Provide the (x, y) coordinate of the cell's center where the given text is located.  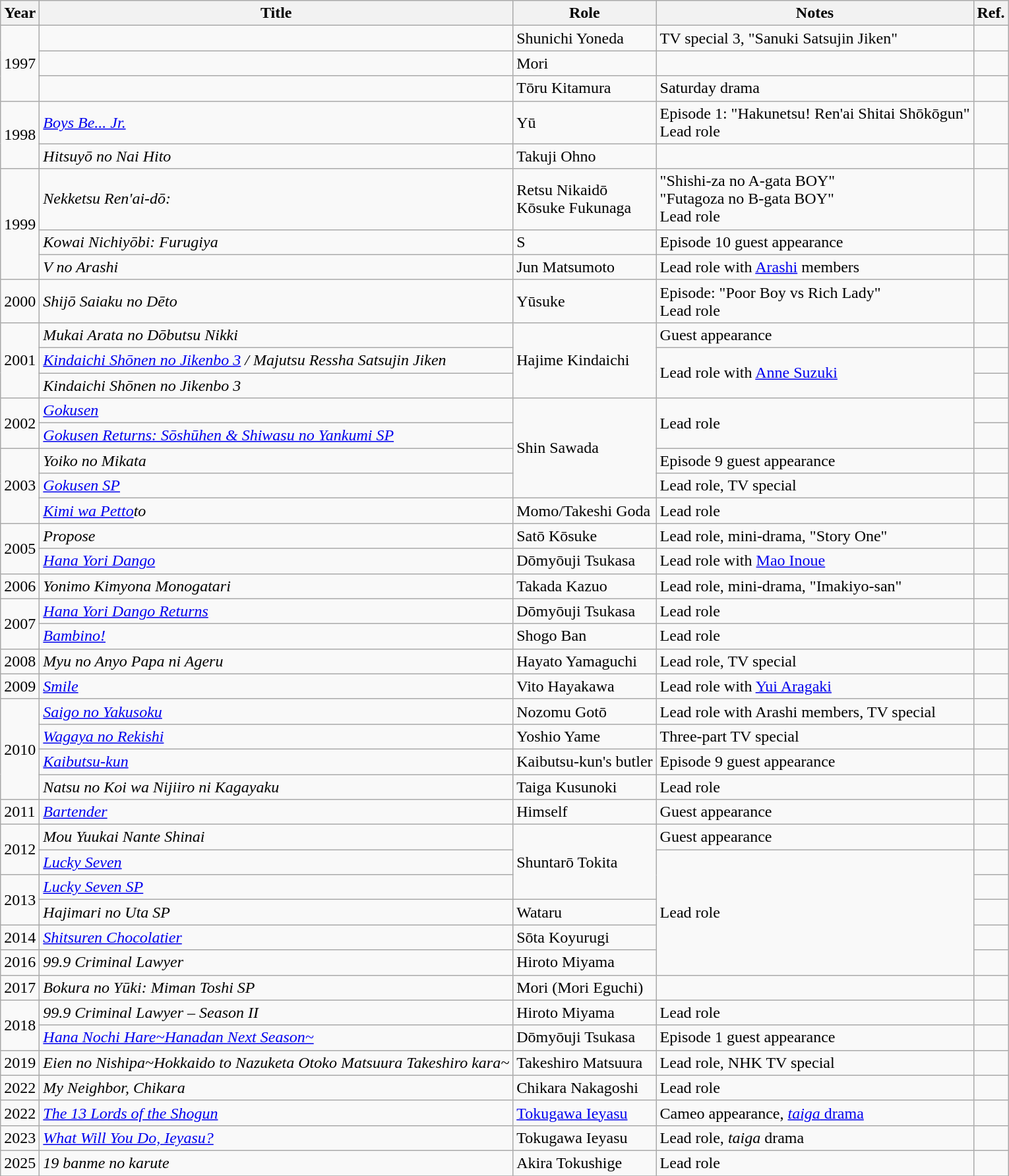
Momo/Takeshi Goda (584, 511)
Kindaichi Shōnen no Jikenbo 3 (276, 386)
Kindaichi Shōnen no Jikenbo 3 / Majutsu Ressha Satsujin Jiken (276, 360)
Propose (276, 536)
2023 (20, 1138)
Mukai Arata no Dōbutsu Nikki (276, 335)
Year (20, 13)
Hana Yori Dango (276, 561)
Bambino! (276, 636)
2009 (20, 686)
2011 (20, 812)
2019 (20, 1063)
Himself (584, 812)
2006 (20, 586)
Shogo Ban (584, 636)
Lucky Seven (276, 862)
Mori (Mori Eguchi) (584, 987)
1999 (20, 224)
Kaibutsu-kun's butler (584, 761)
Hana Nochi Hare~Hanadan Next Season~ (276, 1038)
2017 (20, 987)
Shunichi Yoneda (584, 38)
Shin Sawada (584, 448)
2005 (20, 548)
Retsu NikaidōKōsuke Fukunaga (584, 199)
99.9 Criminal Lawyer (276, 962)
S (584, 242)
2012 (20, 850)
Episode 1 guest appearance (815, 1038)
19 banme no karute (276, 1163)
Saigo no Yakusoku (276, 711)
Lead role, taiga drama (815, 1138)
2018 (20, 1025)
Shijō Saiaku no Dēto (276, 301)
Takeshiro Matsuura (584, 1063)
Kimi wa Pettoto (276, 511)
2025 (20, 1163)
"Shishi-za no A-gata BOY""Futagoza no B-gata BOY"Lead role (815, 199)
Lead role, NHK TV special (815, 1063)
Yū (584, 123)
Cameo appearance, taiga drama (815, 1113)
2008 (20, 661)
2002 (20, 423)
Hayato Yamaguchi (584, 661)
Eien no Nishipa~Hokkaido to Nazuketa Otoko Matsuura Takeshiro kara~ (276, 1063)
1998 (20, 134)
Taiga Kusunoki (584, 786)
Myu no Anyo Papa ni Ageru (276, 661)
Title (276, 13)
Lead role with Yui Aragaki (815, 686)
99.9 Criminal Lawyer – Season II (276, 1013)
Shitsuren Chocolatier (276, 937)
Hitsuyō no Nai Hito (276, 156)
2014 (20, 937)
Sōta Koyurugi (584, 937)
Lead role with Arashi members (815, 267)
2010 (20, 749)
Yoiko no Mikata (276, 461)
Hajimari no Uta SP (276, 912)
Notes (815, 13)
What Will You Do, Ieyasu? (276, 1138)
Lead role with Arashi members, TV special (815, 711)
Episode 1: "Hakunetsu! Ren'ai Shitai Shōkōgun"Lead role (815, 123)
Ref. (991, 13)
Yūsuke (584, 301)
1997 (20, 63)
Bokura no Yūki: Miman Toshi SP (276, 987)
Mou Yuukai Nante Shinai (276, 837)
Wataru (584, 912)
Yoshio Yame (584, 736)
2016 (20, 962)
Lead role with Mao Inoue (815, 561)
Boys Be... Jr. (276, 123)
Lead role, mini-drama, "Story One" (815, 536)
Yonimo Kimyona Monogatari (276, 586)
Satō Kōsuke (584, 536)
Wagaya no Rekishi (276, 736)
Hajime Kindaichi (584, 360)
The 13 Lords of the Shogun (276, 1113)
Takada Kazuo (584, 586)
2003 (20, 486)
2013 (20, 900)
Kaibutsu-kun (276, 761)
Natsu no Koi wa Nijiiro ni Kagayaku (276, 786)
Mori (584, 63)
Lucky Seven SP (276, 887)
TV special 3, "Sanuki Satsujin Jiken" (815, 38)
Role (584, 13)
Vito Hayakawa (584, 686)
Bartender (276, 812)
Episode: "Poor Boy vs Rich Lady"Lead role (815, 301)
Episode 10 guest appearance (815, 242)
Lead role, mini-drama, "Imakiyo-san" (815, 586)
Saturday drama (815, 88)
Three-part TV special (815, 736)
Nozomu Gotō (584, 711)
My Neighbor, Chikara (276, 1088)
Takuji Ohno (584, 156)
Kowai Nichiyōbi: Furugiya (276, 242)
Gokusen Returns: Sōshūhen & Shiwasu no Yankumi SP (276, 436)
Nekketsu Ren'ai-dō: (276, 199)
Tōru Kitamura (584, 88)
V no Arashi (276, 267)
2007 (20, 624)
2000 (20, 301)
Smile (276, 686)
Shuntarō Tokita (584, 862)
Gokusen (276, 411)
Chikara Nakagoshi (584, 1088)
Gokusen SP (276, 486)
Hana Yori Dango Returns (276, 611)
2001 (20, 360)
Jun Matsumoto (584, 267)
Akira Tokushige (584, 1163)
Lead role with Anne Suzuki (815, 372)
